For the text-containing cell, return its midpoint in [x, y] coordinate format. 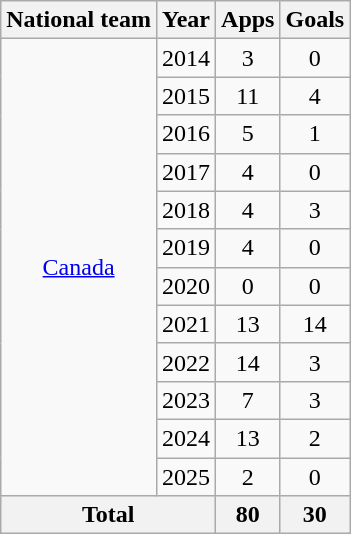
2019 [186, 248]
2014 [186, 58]
1 [315, 134]
2020 [186, 286]
2022 [186, 362]
80 [248, 515]
2017 [186, 172]
2021 [186, 324]
5 [248, 134]
Canada [79, 268]
2016 [186, 134]
2015 [186, 96]
Year [186, 20]
Apps [248, 20]
National team [79, 20]
2024 [186, 438]
30 [315, 515]
2023 [186, 400]
11 [248, 96]
Total [108, 515]
2018 [186, 210]
7 [248, 400]
2025 [186, 477]
Goals [315, 20]
